Return the (X, Y) coordinate for the center point of the cell that contains the specified text.  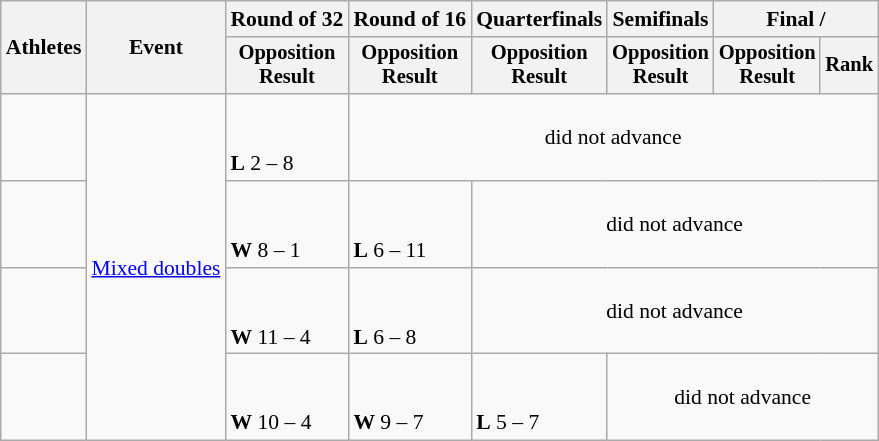
Quarterfinals (539, 19)
Round of 16 (410, 19)
Event (156, 48)
Final / (796, 19)
Round of 32 (286, 19)
L 5 – 7 (539, 398)
W 8 – 1 (286, 224)
L 6 – 11 (410, 224)
W 10 – 4 (286, 398)
L 6 – 8 (410, 312)
Rank (849, 66)
Mixed doubles (156, 267)
Athletes (44, 48)
W 11 – 4 (286, 312)
L 2 – 8 (286, 138)
W 9 – 7 (410, 398)
Semifinals (660, 19)
